Identify which cell holds the provided text, then report its [x, y] central coordinate. 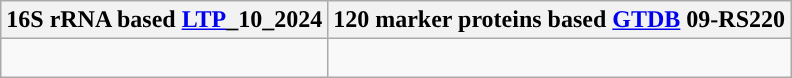
16S rRNA based LTP_10_2024 [164, 20]
120 marker proteins based GTDB 09-RS220 [560, 20]
